Locate the cell with the specified text and output its [x, y] center coordinate. 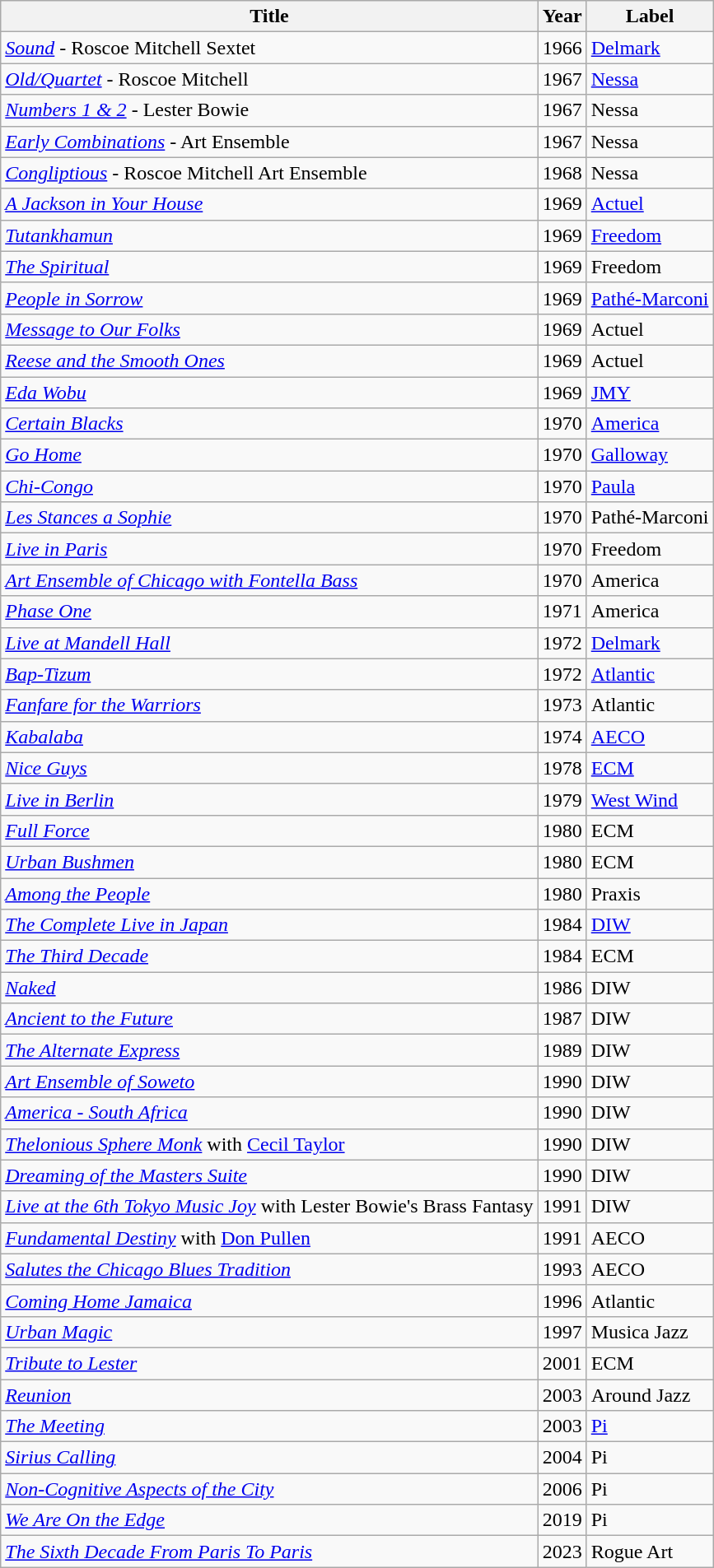
America - South Africa [269, 1113]
Tribute to Lester [269, 1363]
1993 [562, 1269]
JMY [650, 393]
1987 [562, 1019]
Early Combinations - Art Ensemble [269, 142]
Congliptious - Roscoe Mitchell Art Ensemble [269, 173]
The Third Decade [269, 956]
2006 [562, 1489]
1986 [562, 988]
Ancient to the Future [269, 1019]
Salutes the Chicago Blues Tradition [269, 1269]
2019 [562, 1520]
1979 [562, 799]
The Sixth Decade From Paris To Paris [269, 1552]
Among the People [269, 893]
1968 [562, 173]
Urban Bushmen [269, 862]
Title [269, 16]
Fanfare for the Warriors [269, 705]
Praxis [650, 893]
The Complete Live in Japan [269, 925]
Label [650, 16]
Les Stances a Sophie [269, 518]
Chi-Congo [269, 486]
We Are On the Edge [269, 1520]
1996 [562, 1300]
1978 [562, 768]
Phase One [269, 612]
Live at Mandell Hall [269, 643]
Live at the 6th Tokyo Music Joy with Lester Bowie's Brass Fantasy [269, 1207]
Numbers 1 & 2 - Lester Bowie [269, 110]
Go Home [269, 455]
The Alternate Express [269, 1050]
Message to Our Folks [269, 329]
Eda Wobu [269, 393]
Around Jazz [650, 1395]
The Meeting [269, 1426]
2023 [562, 1552]
Sirius Calling [269, 1458]
Non-Cognitive Aspects of the City [269, 1489]
1989 [562, 1050]
Dreaming of the Masters Suite [269, 1175]
West Wind [650, 799]
Year [562, 16]
1974 [562, 737]
People in Sorrow [269, 298]
Tutankhamun [269, 235]
Live in Paris [269, 549]
A Jackson in Your House [269, 204]
Sound - Roscoe Mitchell Sextet [269, 48]
Paula [650, 486]
Reese and the Smooth Ones [269, 361]
The Spiritual [269, 267]
Naked [269, 988]
Galloway [650, 455]
Old/Quartet - Roscoe Mitchell [269, 79]
Rogue Art [650, 1552]
1997 [562, 1332]
Full Force [269, 831]
Art Ensemble of Chicago with Fontella Bass [269, 580]
1971 [562, 612]
Thelonious Sphere Monk with Cecil Taylor [269, 1144]
1973 [562, 705]
2004 [562, 1458]
2001 [562, 1363]
Reunion [269, 1395]
Live in Berlin [269, 799]
Urban Magic [269, 1332]
Coming Home Jamaica [269, 1300]
Bap-Tizum [269, 674]
1966 [562, 48]
Certain Blacks [269, 424]
Fundamental Destiny with Don Pullen [269, 1238]
Musica Jazz [650, 1332]
Art Ensemble of Soweto [269, 1082]
Nice Guys [269, 768]
Kabalaba [269, 737]
